Output the [X, Y] coordinate of the center of the cell containing the given text.  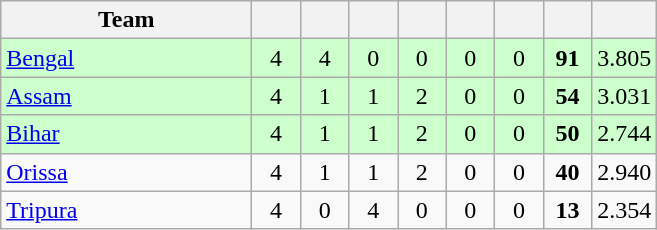
3.805 [624, 58]
13 [568, 210]
Bengal [126, 58]
2.354 [624, 210]
91 [568, 58]
Bihar [126, 134]
Tripura [126, 210]
50 [568, 134]
54 [568, 96]
Team [126, 20]
Assam [126, 96]
3.031 [624, 96]
2.744 [624, 134]
Orissa [126, 172]
40 [568, 172]
2.940 [624, 172]
